Identify which cell holds the provided text, then report its [x, y] central coordinate. 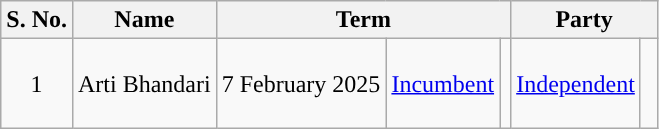
S. No. [37, 20]
Incumbent [443, 84]
Party [584, 20]
Arti Bhandari [144, 84]
Independent [576, 84]
7 February 2025 [301, 84]
1 [37, 84]
Term [363, 20]
Name [144, 20]
